Scan for the cell matching the given text and deliver its (X, Y) coordinate at center. 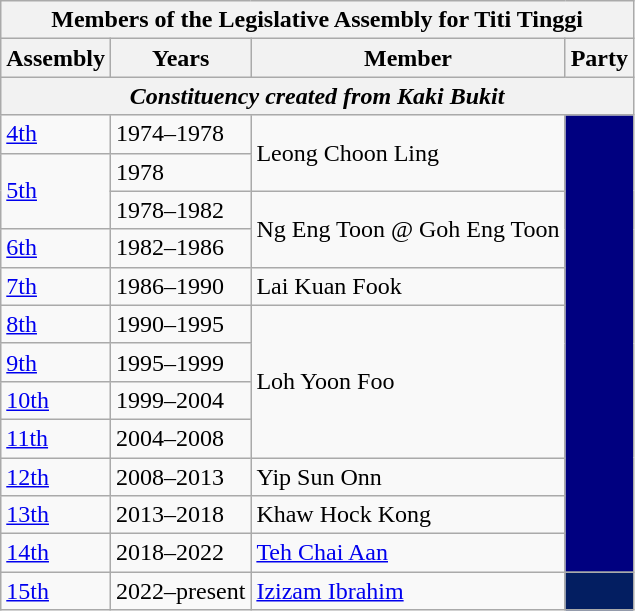
2013–2018 (180, 515)
Members of the Legislative Assembly for Titi Tinggi (318, 20)
4th (56, 134)
1986–1990 (180, 286)
6th (56, 248)
Constituency created from Kaki Bukit (318, 96)
Teh Chai Aan (408, 553)
1978–1982 (180, 210)
Years (180, 58)
14th (56, 553)
9th (56, 362)
12th (56, 477)
2018–2022 (180, 553)
11th (56, 438)
Izizam Ibrahim (408, 591)
Loh Yoon Foo (408, 381)
1974–1978 (180, 134)
1995–1999 (180, 362)
1990–1995 (180, 324)
2004–2008 (180, 438)
10th (56, 400)
13th (56, 515)
1999–2004 (180, 400)
Khaw Hock Kong (408, 515)
Member (408, 58)
Yip Sun Onn (408, 477)
7th (56, 286)
1982–1986 (180, 248)
2008–2013 (180, 477)
1978 (180, 172)
Lai Kuan Fook (408, 286)
15th (56, 591)
5th (56, 191)
Party (599, 58)
2022–present (180, 591)
Assembly (56, 58)
Ng Eng Toon @ Goh Eng Toon (408, 229)
8th (56, 324)
Leong Choon Ling (408, 153)
